Find where the given text appears and provide that cell's center as (X, Y) coordinate. 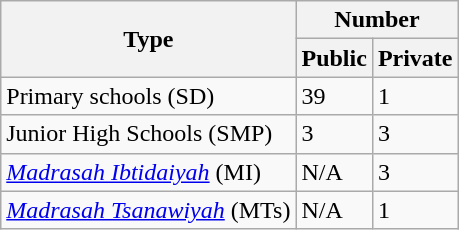
39 (334, 96)
Number (377, 20)
Public (334, 58)
Madrasah Ibtidaiyah (MI) (148, 172)
Type (148, 39)
Junior High Schools (SMP) (148, 134)
Madrasah Tsanawiyah (MTs) (148, 210)
Private (415, 58)
Primary schools (SD) (148, 96)
